Determine the (x, y) coordinate at the center of the cell enclosing the given text.  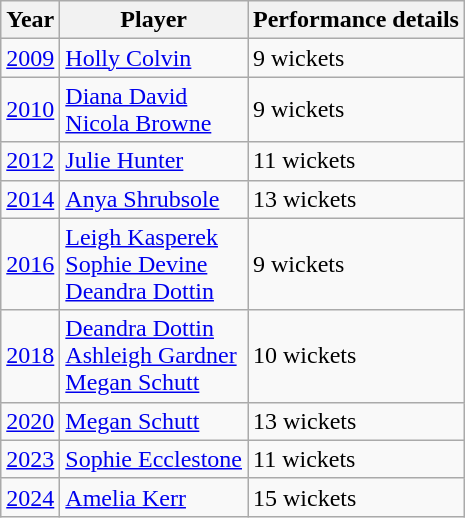
2010 (30, 110)
Megan Schutt (154, 421)
Player (154, 20)
Holly Colvin (154, 58)
2009 (30, 58)
Leigh Kasperek Sophie Devine Deandra Dottin (154, 264)
Performance details (356, 20)
Diana David Nicola Browne (154, 110)
Year (30, 20)
2016 (30, 264)
2012 (30, 161)
Deandra Dottin Ashleigh Gardner Megan Schutt (154, 356)
Julie Hunter (154, 161)
2023 (30, 459)
2018 (30, 356)
10 wickets (356, 356)
Amelia Kerr (154, 497)
2024 (30, 497)
2020 (30, 421)
Sophie Ecclestone (154, 459)
2014 (30, 199)
15 wickets (356, 497)
Anya Shrubsole (154, 199)
